Search for the cell housing the specified text and yield its (X, Y) center coordinate. 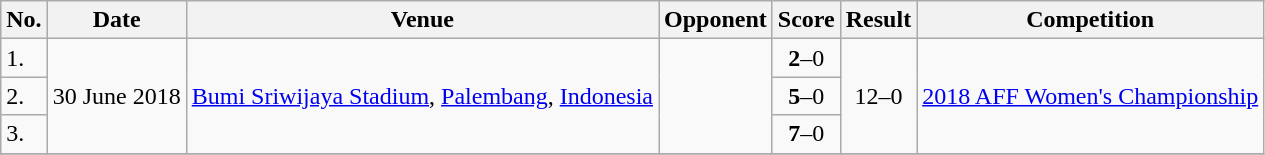
30 June 2018 (116, 96)
2018 AFF Women's Championship (1090, 96)
1. (24, 58)
12–0 (878, 96)
Competition (1090, 20)
2–0 (806, 58)
Result (878, 20)
Bumi Sriwijaya Stadium, Palembang, Indonesia (422, 96)
2. (24, 96)
No. (24, 20)
7–0 (806, 134)
Venue (422, 20)
3. (24, 134)
Opponent (716, 20)
5–0 (806, 96)
Score (806, 20)
Date (116, 20)
